Identify which cell holds the provided text, then report its [x, y] central coordinate. 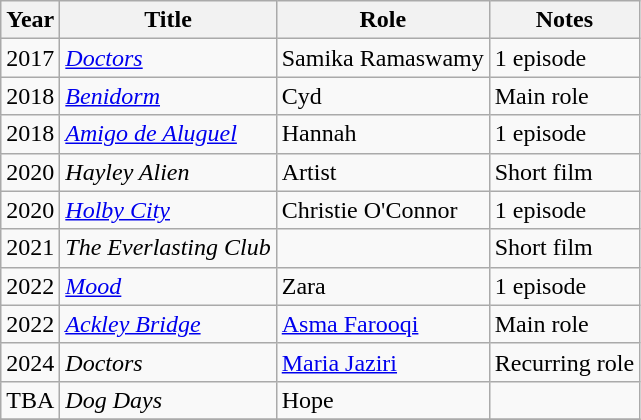
Year [30, 20]
2024 [30, 362]
Ackley Bridge [168, 324]
Hope [382, 400]
Christie O'Connor [382, 210]
Artist [382, 172]
Benidorm [168, 96]
Hayley Alien [168, 172]
Holby City [168, 210]
Cyd [382, 96]
Asma Farooqi [382, 324]
Zara [382, 286]
Dog Days [168, 400]
TBA [30, 400]
Mood [168, 286]
Notes [564, 20]
Maria Jaziri [382, 362]
Role [382, 20]
Samika Ramaswamy [382, 58]
Hannah [382, 134]
Title [168, 20]
2017 [30, 58]
The Everlasting Club [168, 248]
Recurring role [564, 362]
2021 [30, 248]
Amigo de Aluguel [168, 134]
